Scan for the cell matching the given text and deliver its (X, Y) coordinate at center. 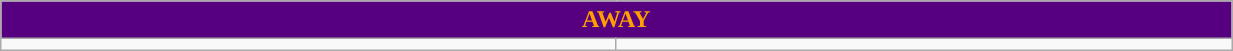
AWAY (616, 20)
